Return the [x, y] coordinate for the center point of the cell that contains the specified text.  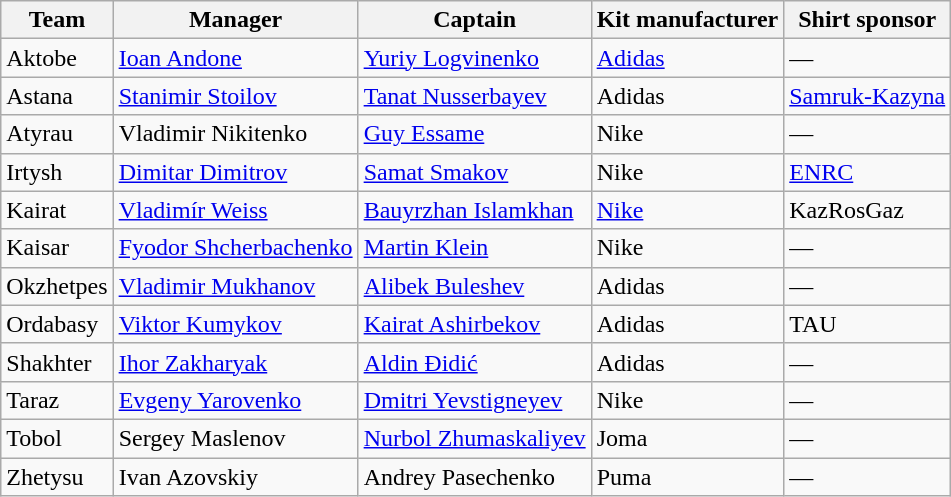
Ordabasy [57, 324]
Evgeny Yarovenko [236, 400]
Kairat Ashirbekov [474, 324]
KazRosGaz [868, 210]
Shirt sponsor [868, 20]
Kit manufacturer [688, 20]
Atyrau [57, 134]
Joma [688, 438]
Manager [236, 20]
Nurbol Zhumaskaliyev [474, 438]
Tobol [57, 438]
Kairat [57, 210]
Samat Smakov [474, 172]
Kaisar [57, 248]
Ivan Azovskiy [236, 477]
Vladimir Nikitenko [236, 134]
Puma [688, 477]
Ioan Andone [236, 58]
Ihor Zakharyak [236, 362]
Team [57, 20]
Vladimír Weiss [236, 210]
ENRC [868, 172]
Vladimir Mukhanov [236, 286]
Fyodor Shcherbachenko [236, 248]
Zhetysu [57, 477]
Shakhter [57, 362]
Dimitar Dimitrov [236, 172]
Stanimir Stoilov [236, 96]
TAU [868, 324]
Sergey Maslenov [236, 438]
Yuriy Logvinenko [474, 58]
Captain [474, 20]
Astana [57, 96]
Viktor Kumykov [236, 324]
Tanat Nusserbayev [474, 96]
Bauyrzhan Islamkhan [474, 210]
Alibek Buleshev [474, 286]
Aktobe [57, 58]
Irtysh [57, 172]
Martin Klein [474, 248]
Taraz [57, 400]
Okzhetpes [57, 286]
Dmitri Yevstigneyev [474, 400]
Andrey Pasechenko [474, 477]
Aldin Đidić [474, 362]
Samruk-Kazyna [868, 96]
Guy Essame [474, 134]
